Provide the [x, y] coordinate of the cell's center where the given text is located.  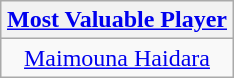
Maimouna Haidara [116, 58]
Most Valuable Player [116, 20]
